From the cell containing the given text, extract its center point as (X, Y) coordinate. 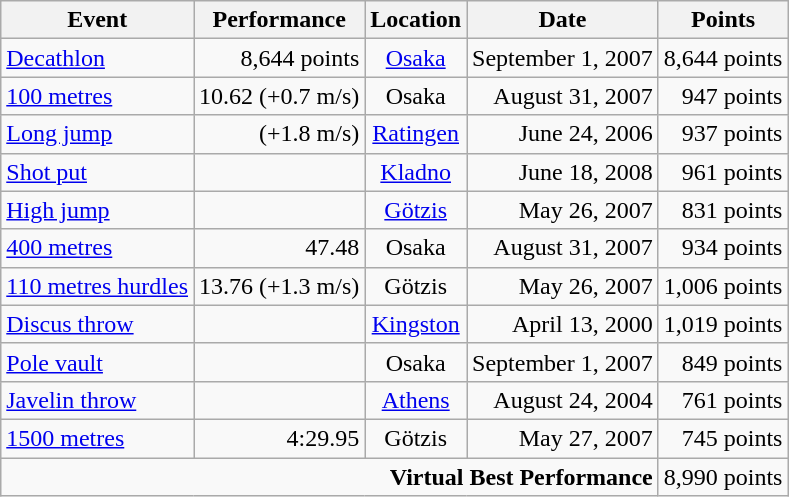
Location (416, 20)
947 points (723, 96)
100 metres (98, 96)
June 18, 2008 (563, 172)
Ratingen (416, 134)
831 points (723, 210)
Kingston (416, 324)
Virtual Best Performance (330, 477)
Javelin throw (98, 400)
47.48 (280, 248)
4:29.95 (280, 438)
937 points (723, 134)
Decathlon (98, 58)
Date (563, 20)
June 24, 2006 (563, 134)
Kladno (416, 172)
Event (98, 20)
1,006 points (723, 286)
Performance (280, 20)
Discus throw (98, 324)
1500 metres (98, 438)
961 points (723, 172)
13.76 (+1.3 m/s) (280, 286)
761 points (723, 400)
934 points (723, 248)
10.62 (+0.7 m/s) (280, 96)
May 27, 2007 (563, 438)
849 points (723, 362)
745 points (723, 438)
400 metres (98, 248)
August 24, 2004 (563, 400)
Pole vault (98, 362)
Points (723, 20)
April 13, 2000 (563, 324)
8,990 points (723, 477)
Athens (416, 400)
1,019 points (723, 324)
(+1.8 m/s) (280, 134)
Shot put (98, 172)
High jump (98, 210)
110 metres hurdles (98, 286)
Long jump (98, 134)
